From the cell containing the given text, extract its center point as [x, y] coordinate. 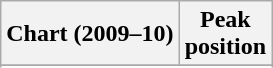
Peakposition [225, 34]
Chart (2009–10) [90, 34]
